Output the [x, y] coordinate of the center of the cell containing the given text.  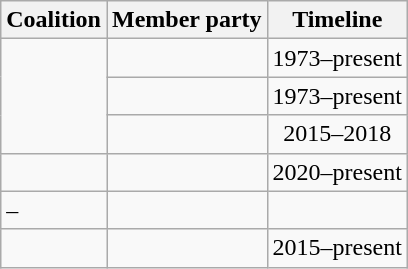
Coalition [54, 20]
Timeline [337, 20]
2015–2018 [337, 134]
Member party [186, 20]
– [54, 210]
2020–present [337, 172]
2015–present [337, 248]
